Return [x, y] of the center of cell containing provided text 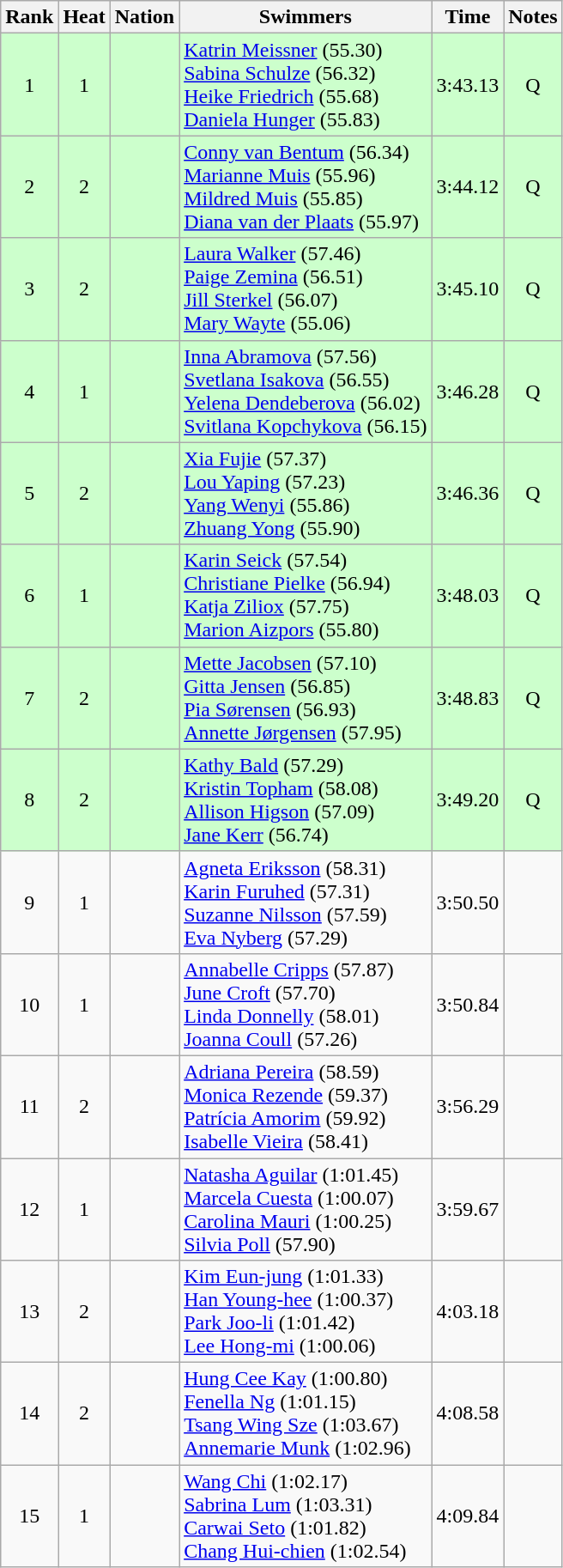
13 [29, 1312]
Kim Eun-jung (1:01.33)Han Young-hee (1:00.37)Park Joo-li (1:01.42)Lee Hong-mi (1:00.06) [306, 1312]
7 [29, 697]
Katrin Meissner (55.30)Sabina Schulze (56.32)Heike Friedrich (55.68)Daniela Hunger (55.83) [306, 84]
8 [29, 800]
11 [29, 1106]
3 [29, 289]
14 [29, 1413]
Wang Chi (1:02.17)Sabrina Lum (1:03.31)Carwai Seto (1:01.82)Chang Hui-chien (1:02.54) [306, 1516]
3:46.28 [468, 392]
Kathy Bald (57.29)Kristin Topham (58.08)Allison Higson (57.09)Jane Kerr (56.74) [306, 800]
Conny van Bentum (56.34)Marianne Muis (55.96)Mildred Muis (55.85)Diana van der Plaats (55.97) [306, 187]
Annabelle Cripps (57.87)June Croft (57.70)Linda Donnelly (58.01)Joanna Coull (57.26) [306, 1005]
3:48.03 [468, 596]
Time [468, 17]
3:45.10 [468, 289]
Adriana Pereira (58.59)Monica Rezende (59.37)Patrícia Amorim (59.92)Isabelle Vieira (58.41) [306, 1106]
Karin Seick (57.54)Christiane Pielke (56.94)Katja Ziliox (57.75)Marion Aizpors (55.80) [306, 596]
Mette Jacobsen (57.10)Gitta Jensen (56.85)Pia Sørensen (56.93)Annette Jørgensen (57.95) [306, 697]
Swimmers [306, 17]
4 [29, 392]
5 [29, 493]
Heat [84, 17]
Inna Abramova (57.56)Svetlana Isakova (56.55)Yelena Dendeberova (56.02)Svitlana Kopchykova (56.15) [306, 392]
9 [29, 902]
Notes [533, 17]
3:59.67 [468, 1209]
3:46.36 [468, 493]
3:43.13 [468, 84]
Rank [29, 17]
4:03.18 [468, 1312]
Agneta Eriksson (58.31)Karin Furuhed (57.31)Suzanne Nilsson (57.59)Eva Nyberg (57.29) [306, 902]
10 [29, 1005]
Xia Fujie (57.37)Lou Yaping (57.23)Yang Wenyi (55.86)Zhuang Yong (55.90) [306, 493]
3:50.84 [468, 1005]
Laura Walker (57.46)Paige Zemina (56.51)Jill Sterkel (56.07)Mary Wayte (55.06) [306, 289]
3:50.50 [468, 902]
6 [29, 596]
3:49.20 [468, 800]
Natasha Aguilar (1:01.45)Marcela Cuesta (1:00.07)Carolina Mauri (1:00.25)Silvia Poll (57.90) [306, 1209]
Nation [144, 17]
4:08.58 [468, 1413]
3:44.12 [468, 187]
15 [29, 1516]
3:48.83 [468, 697]
4:09.84 [468, 1516]
3:56.29 [468, 1106]
12 [29, 1209]
Hung Cee Kay (1:00.80)Fenella Ng (1:01.15)Tsang Wing Sze (1:03.67)Annemarie Munk (1:02.96) [306, 1413]
